Return the [x, y] coordinate for the center point of the cell that contains the specified text.  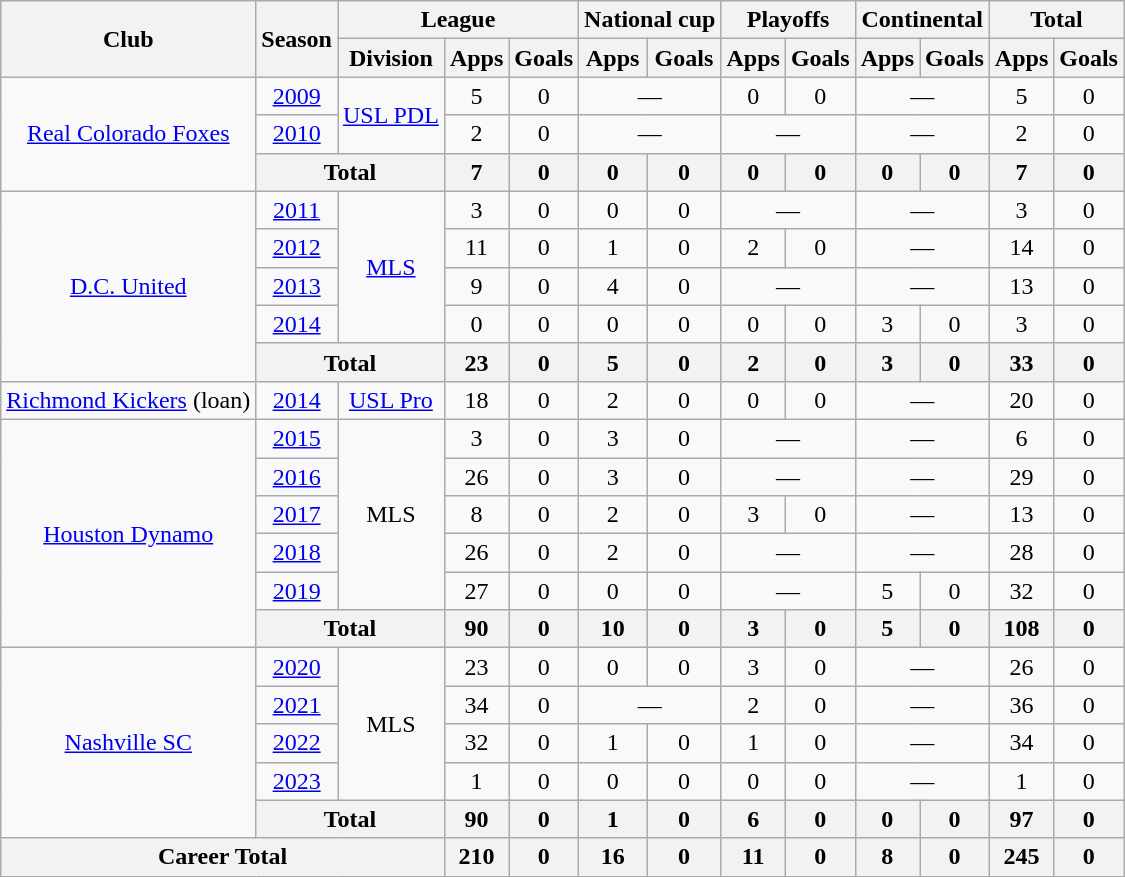
2017 [297, 515]
2009 [297, 96]
USL Pro [392, 400]
33 [1021, 362]
2015 [297, 438]
Division [392, 58]
2020 [297, 667]
9 [476, 286]
2022 [297, 743]
36 [1021, 705]
2011 [297, 210]
Richmond Kickers (loan) [128, 400]
Club [128, 39]
2023 [297, 781]
108 [1021, 629]
Career Total [223, 857]
27 [476, 591]
D.C. United [128, 286]
245 [1021, 857]
14 [1021, 248]
2021 [297, 705]
97 [1021, 819]
National cup [650, 20]
Nashville SC [128, 743]
16 [613, 857]
2012 [297, 248]
210 [476, 857]
Playoffs [788, 20]
2016 [297, 477]
28 [1021, 553]
Houston Dynamo [128, 533]
League [458, 20]
Season [297, 39]
USL PDL [392, 115]
4 [613, 286]
2019 [297, 591]
29 [1021, 477]
Real Colorado Foxes [128, 134]
2018 [297, 553]
20 [1021, 400]
10 [613, 629]
Continental [922, 20]
18 [476, 400]
2013 [297, 286]
2010 [297, 134]
